Locate the cell with the specified text and output its (X, Y) center coordinate. 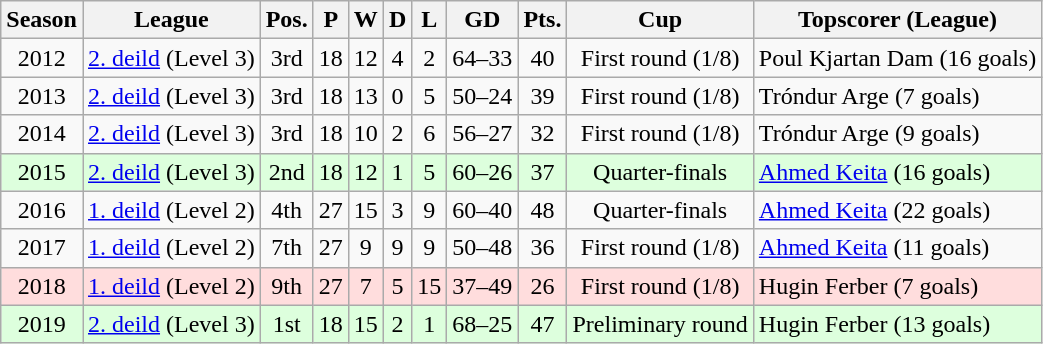
50–48 (482, 248)
3 (397, 210)
L (430, 20)
9th (286, 286)
Ahmed Keita (22 goals) (897, 210)
64–33 (482, 58)
Hugin Ferber (13 goals) (897, 324)
Tróndur Arge (9 goals) (897, 134)
2017 (42, 248)
4 (397, 58)
Cup (660, 20)
Season (42, 20)
W (366, 20)
26 (542, 286)
League (171, 20)
56–27 (482, 134)
60–26 (482, 172)
0 (397, 96)
Pos. (286, 20)
2014 (42, 134)
D (397, 20)
68–25 (482, 324)
36 (542, 248)
7 (366, 286)
7th (286, 248)
10 (366, 134)
Poul Kjartan Dam (16 goals) (897, 58)
4th (286, 210)
Preliminary round (660, 324)
50–24 (482, 96)
39 (542, 96)
2012 (42, 58)
40 (542, 58)
Ahmed Keita (16 goals) (897, 172)
Hugin Ferber (7 goals) (897, 286)
2nd (286, 172)
2013 (42, 96)
60–40 (482, 210)
48 (542, 210)
2016 (42, 210)
13 (366, 96)
Tróndur Arge (7 goals) (897, 96)
47 (542, 324)
2015 (42, 172)
37 (542, 172)
37–49 (482, 286)
Ahmed Keita (11 goals) (897, 248)
GD (482, 20)
2019 (42, 324)
Topscorer (League) (897, 20)
Pts. (542, 20)
1st (286, 324)
6 (430, 134)
P (330, 20)
2018 (42, 286)
32 (542, 134)
